Find where the given text appears and provide that cell's center as [X, Y] coordinate. 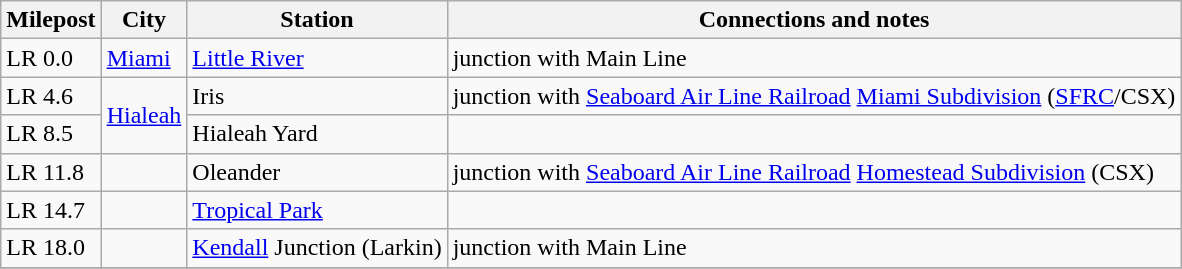
Connections and notes [814, 20]
Hialeah [144, 115]
LR 8.5 [51, 134]
Milepost [51, 20]
junction with Seaboard Air Line Railroad Miami Subdivision (SFRC/CSX) [814, 96]
Hialeah Yard [317, 134]
LR 11.8 [51, 172]
City [144, 20]
Kendall Junction (Larkin) [317, 248]
junction with Seaboard Air Line Railroad Homestead Subdivision (CSX) [814, 172]
LR 14.7 [51, 210]
Iris [317, 96]
Little River [317, 58]
LR 0.0 [51, 58]
LR 4.6 [51, 96]
Tropical Park [317, 210]
LR 18.0 [51, 248]
Oleander [317, 172]
Miami [144, 58]
Station [317, 20]
